Locate the cell with the specified text and output its [X, Y] center coordinate. 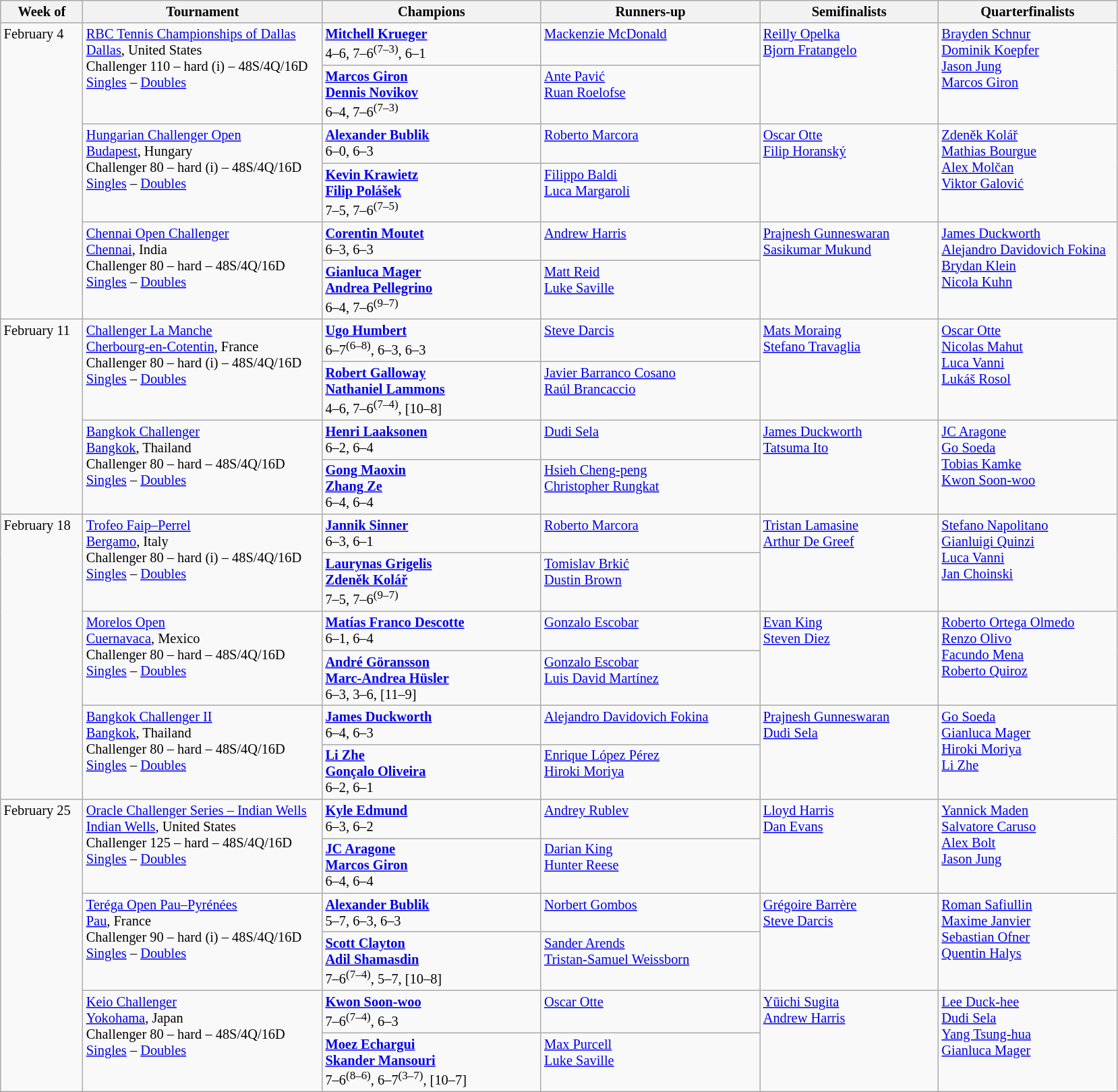
Tristan Lamasine Arthur De Greef [850, 562]
Brayden Schnur Dominik Koepfer Jason Jung Marcos Giron [1028, 73]
Roman Safiullin Maxime Janvier Sebastian Ofner Quentin Halys [1028, 942]
Max Purcell Luke Saville [650, 1062]
Yūichi Sugita Andrew Harris [850, 1041]
Gonzalo Escobar Luis David Martínez [650, 678]
Corentin Moutet6–3, 6–3 [432, 241]
Hsieh Cheng-peng Christopher Rungkat [650, 487]
Filippo Baldi Luca Margaroli [650, 193]
James Duckworth Tatsuma Ito [850, 466]
James Duckworth Alejandro Davidovich Fokina Brydan Klein Nicola Kuhn [1028, 271]
Semifinalists [850, 11]
Jannik Sinner6–3, 6–1 [432, 533]
Enrique López Pérez Hiroki Moriya [650, 772]
Matt Reid Luke Saville [650, 290]
Chennai Open ChallengerChennai, India Challenger 80 – hard – 48S/4Q/16DSingles – Doubles [202, 271]
Mitchell Krueger4–6, 7–6(7–3), 6–1 [432, 44]
Oracle Challenger Series – Indian WellsIndian Wells, United States Challenger 125 – hard – 48S/4Q/16DSingles – Doubles [202, 847]
Andrey Rublev [650, 819]
Scott Clayton Adil Shamasdin7–6(7–4), 5–7, [10–8] [432, 961]
Lee Duck-hee Dudi Sela Yang Tsung-hua Gianluca Mager [1028, 1041]
Kevin Krawietz Filip Polášek7–5, 7–6(7–5) [432, 193]
Teréga Open Pau–PyrénéesPau, France Challenger 90 – hard (i) – 48S/4Q/16DSingles – Doubles [202, 942]
Stefano Napolitano Gianluigi Quinzi Luca Vanni Jan Choinski [1028, 562]
Gong Maoxin Zhang Ze6–4, 6–4 [432, 487]
Reilly Opelka Bjorn Fratangelo [850, 73]
Gianluca Mager Andrea Pellegrino6–4, 7–6(9–7) [432, 290]
James Duckworth6–4, 6–3 [432, 725]
Kyle Edmund6–3, 6–2 [432, 819]
RBC Tennis Championships of DallasDallas, United States Challenger 110 – hard (i) – 48S/4Q/16DSingles – Doubles [202, 73]
February 18 [42, 657]
Steve Darcis [650, 340]
Oscar Otte [650, 1012]
Alexander Bublik5–7, 6–3, 6–3 [432, 913]
Zdeněk Kolář Mathias Bourgue Alex Molčan Viktor Galović [1028, 173]
Javier Barranco Cosano Raúl Brancaccio [650, 391]
Hungarian Challenger OpenBudapest, Hungary Challenger 80 – hard (i) – 48S/4Q/16DSingles – Doubles [202, 173]
Norbert Gombos [650, 913]
February 11 [42, 417]
Bangkok Challenger IIBangkok, Thailand Challenger 80 – hard – 48S/4Q/16DSingles – Doubles [202, 752]
Dudi Sela [650, 439]
Tomislav Brkić Dustin Brown [650, 582]
Trofeo Faip–PerrelBergamo, Italy Challenger 80 – hard (i) – 48S/4Q/16DSingles – Doubles [202, 562]
Gonzalo Escobar [650, 631]
Oscar Otte Filip Horanský [850, 173]
Grégoire Barrère Steve Darcis [850, 942]
André Göransson Marc-Andrea Hüsler6–3, 3–6, [11–9] [432, 678]
Ante Pavić Ruan Roelofse [650, 94]
Prajnesh Gunneswaran Sasikumar Mukund [850, 271]
Go Soeda Gianluca Mager Hiroki Moriya Li Zhe [1028, 752]
Andrew Harris [650, 241]
Matías Franco Descotte6–1, 6–4 [432, 631]
Week of [42, 11]
Li Zhe Gonçalo Oliveira6–2, 6–1 [432, 772]
Laurynas Grigelis Zdeněk Kolář7–5, 7–6(9–7) [432, 582]
Alexander Bublik6–0, 6–3 [432, 144]
Roberto Ortega Olmedo Renzo Olivo Facundo Mena Roberto Quiroz [1028, 658]
Darian King Hunter Reese [650, 866]
Prajnesh Gunneswaran Dudi Sela [850, 752]
Alejandro Davidovich Fokina [650, 725]
Yannick Maden Salvatore Caruso Alex Bolt Jason Jung [1028, 847]
Henri Laaksonen6–2, 6–4 [432, 439]
Keio ChallengerYokohama, Japan Challenger 80 – hard – 48S/4Q/16DSingles – Doubles [202, 1041]
Challenger La MancheCherbourg-en-Cotentin, France Challenger 80 – hard (i) – 48S/4Q/16DSingles – Doubles [202, 369]
Marcos Giron Dennis Novikov6–4, 7–6(7–3) [432, 94]
Morelos OpenCuernavaca, Mexico Challenger 80 – hard – 48S/4Q/16DSingles – Doubles [202, 658]
Tournament [202, 11]
Mats Moraing Stefano Travaglia [850, 369]
Runners-up [650, 11]
Moez Echargui Skander Mansouri7–6(8–6), 6–7(3–7), [10–7] [432, 1062]
February 4 [42, 171]
Quarterfinalists [1028, 11]
February 25 [42, 946]
Lloyd Harris Dan Evans [850, 847]
JC Aragone Go Soeda Tobias Kamke Kwon Soon-woo [1028, 466]
Oscar Otte Nicolas Mahut Luca Vanni Lukáš Rosol [1028, 369]
Evan King Steven Diez [850, 658]
Mackenzie McDonald [650, 44]
Kwon Soon-woo7–6(7–4), 6–3 [432, 1012]
Robert Galloway Nathaniel Lammons4–6, 7–6(7–4), [10–8] [432, 391]
Champions [432, 11]
Sander Arends Tristan-Samuel Weissborn [650, 961]
JC Aragone Marcos Giron6–4, 6–4 [432, 866]
Ugo Humbert6–7(6–8), 6–3, 6–3 [432, 340]
Bangkok ChallengerBangkok, Thailand Challenger 80 – hard – 48S/4Q/16DSingles – Doubles [202, 466]
